For the text-containing cell, return its midpoint in (x, y) coordinate format. 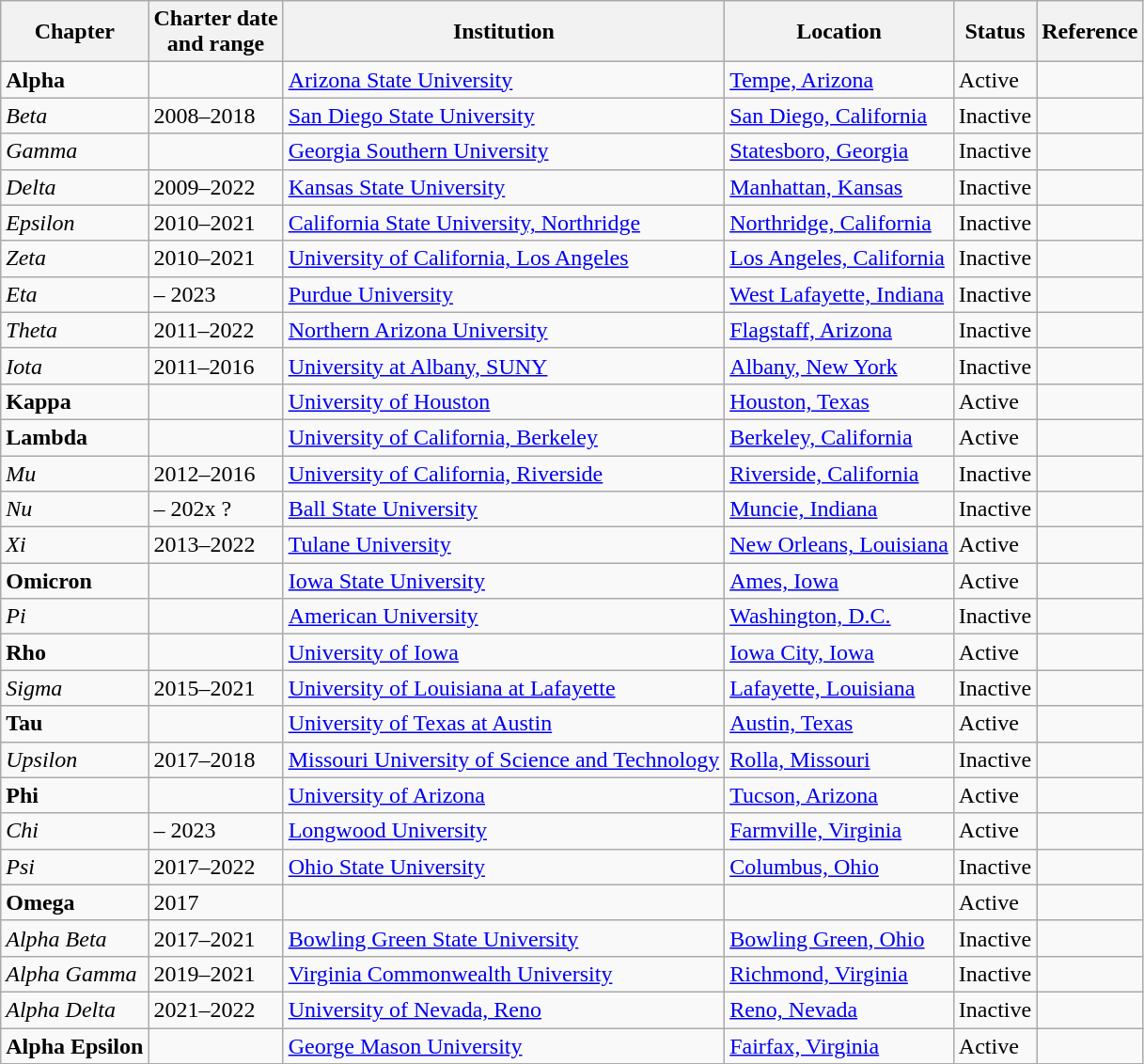
Tulane University (504, 545)
University of Iowa (504, 652)
Los Angeles, California (839, 258)
Farmville, Virginia (839, 831)
West Lafayette, Indiana (839, 294)
Phi (75, 795)
University of California, Los Angeles (504, 258)
Psi (75, 867)
Epsilon (75, 223)
2021–2022 (216, 1009)
Berkeley, California (839, 437)
Richmond, Virginia (839, 974)
Manhattan, Kansas (839, 187)
San Diego State University (504, 116)
2015–2021 (216, 688)
Flagstaff, Arizona (839, 330)
2011–2022 (216, 330)
Tau (75, 724)
Kappa (75, 401)
2008–2018 (216, 116)
Nu (75, 509)
University of Houston (504, 401)
Columbus, Ohio (839, 867)
Theta (75, 330)
Mu (75, 473)
Upsilon (75, 759)
Fairfax, Virginia (839, 1046)
Longwood University (504, 831)
Lafayette, Louisiana (839, 688)
Iota (75, 366)
Gamma (75, 151)
2017–2022 (216, 867)
California State University, Northridge (504, 223)
– 202x ? (216, 509)
University of California, Berkeley (504, 437)
Chi (75, 831)
University of California, Riverside (504, 473)
Arizona State University (504, 80)
2012–2016 (216, 473)
Zeta (75, 258)
2011–2016 (216, 366)
Purdue University (504, 294)
Alpha Epsilon (75, 1046)
Virginia Commonwealth University (504, 974)
2017–2018 (216, 759)
Ames, Iowa (839, 581)
Omicron (75, 581)
2019–2021 (216, 974)
Chapter (75, 32)
George Mason University (504, 1046)
Institution (504, 32)
Alpha Beta (75, 938)
2017 (216, 902)
Northridge, California (839, 223)
2013–2022 (216, 545)
Northern Arizona University (504, 330)
Riverside, California (839, 473)
2017–2021 (216, 938)
Ohio State University (504, 867)
Status (995, 32)
Iowa State University (504, 581)
Delta (75, 187)
Muncie, Indiana (839, 509)
Sigma (75, 688)
Iowa City, Iowa (839, 652)
University of Nevada, Reno (504, 1009)
Houston, Texas (839, 401)
Reno, Nevada (839, 1009)
Location (839, 32)
Xi (75, 545)
Alpha Gamma (75, 974)
Eta (75, 294)
Alpha Delta (75, 1009)
Austin, Texas (839, 724)
University of Louisiana at Lafayette (504, 688)
Ball State University (504, 509)
University of Texas at Austin (504, 724)
Georgia Southern University (504, 151)
Bowling Green State University (504, 938)
Bowling Green, Ohio (839, 938)
University of Arizona (504, 795)
New Orleans, Louisiana (839, 545)
Rolla, Missouri (839, 759)
Lambda (75, 437)
Statesboro, Georgia (839, 151)
Tempe, Arizona (839, 80)
Missouri University of Science and Technology (504, 759)
Reference (1090, 32)
Beta (75, 116)
Rho (75, 652)
Kansas State University (504, 187)
American University (504, 617)
Charter dateand range (216, 32)
2009–2022 (216, 187)
Washington, D.C. (839, 617)
Alpha (75, 80)
Omega (75, 902)
Tucson, Arizona (839, 795)
Pi (75, 617)
Albany, New York (839, 366)
San Diego, California (839, 116)
University at Albany, SUNY (504, 366)
